Return (x, y) of the center of cell containing provided text 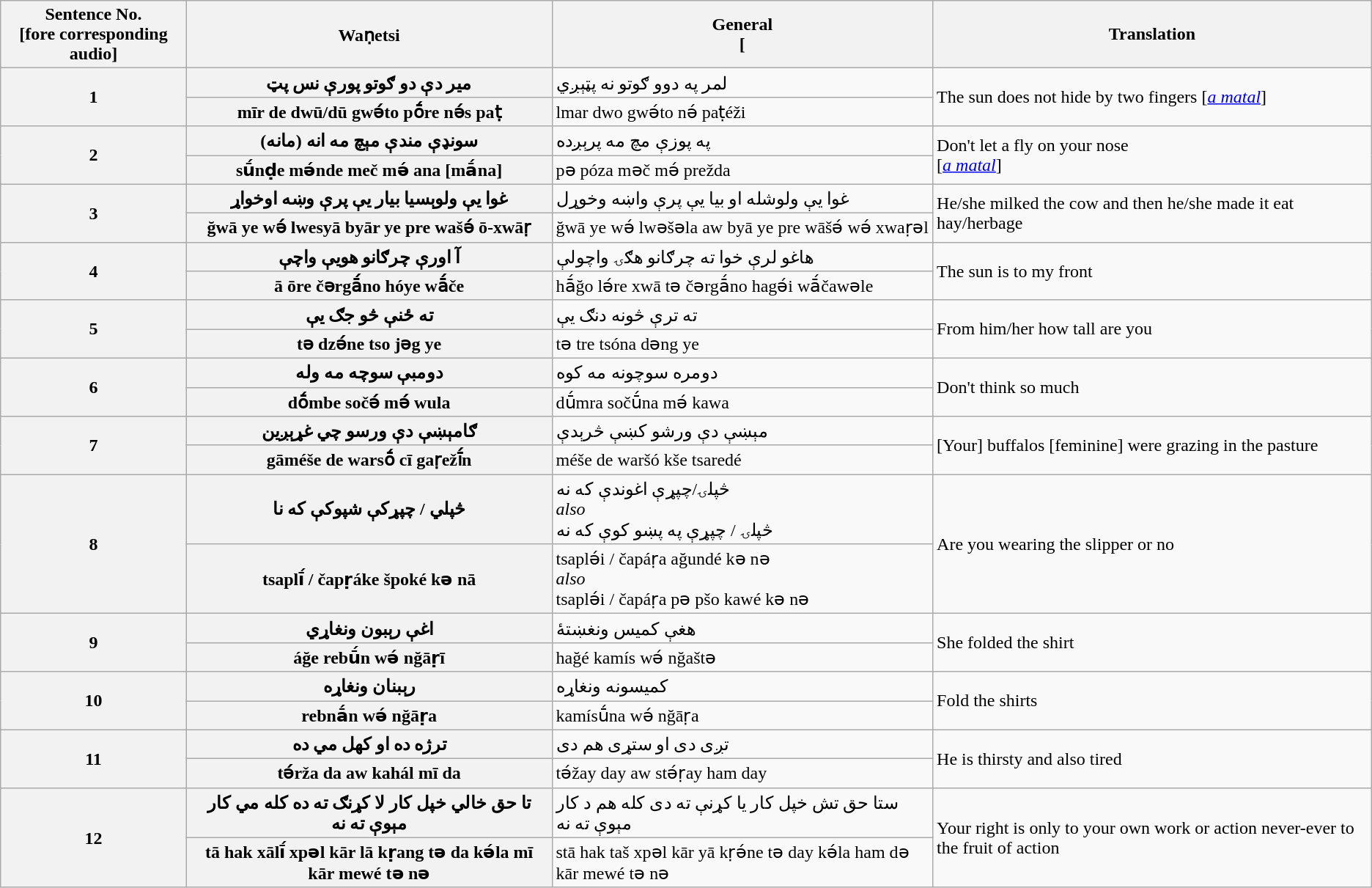
rebnā́n wə́ nğāṛa (369, 716)
From him/her how tall are you (1152, 329)
dṓmbe sočə́ mə́ wula (369, 402)
تږی دی او ستړی هم دی (742, 744)
kamísū́na wə́ nğāṛa (742, 716)
11 (94, 758)
رېبنان ونغاړه (369, 686)
تا حق خالي خپل کار لا کړنګ ته ده کله مي کار مېوې ته نه (369, 812)
6 (94, 387)
Fold the shirts (1152, 701)
Are you wearing the slipper or no (1152, 544)
tā hak xālī́ xpəl kār lā kṛang tə da kə́la mī kār mewé tə nə (369, 862)
میر دې دو ګوتو پورې نس پټ (369, 83)
Don't think so much (1152, 387)
sū́nḍe mə́nde meč mə́ ana [mā́na] (369, 170)
لمر په دوو ګوتو نه پټېږي (742, 83)
ګامېښې دې ورسو چي غړېږین (369, 431)
ğwā ye wə́ lwesyā byār ye pre wašə́ ō-xwāṛ (369, 228)
tə tre tsóna dəng ye (742, 344)
سونډې مندې مېچ مه انه (مانه) (369, 141)
Waṇetsi (369, 34)
mīr de dwū/dū gwə́to pṓre nə́s paṭ (369, 111)
He/she milked the cow and then he/she made it eat hay/herbage (1152, 213)
[Your] buffalos [feminine] were grazing in the pasture (1152, 446)
She folded the shirt (1152, 642)
méše de waršó kše tsaredé (742, 460)
2 (94, 155)
څپلۍ/چپړې اغوندې که نهalsoڅپلۍ / چپړې په پښو کوې که نه (742, 509)
مېښې دې ورشو کښې څرېدې (742, 431)
9 (94, 642)
ستا حق تش خپل کار يا کړنې ته دی کله هم د کار مېوې ته نه (742, 812)
dū́mra sočū́na mə́ kawa (742, 402)
ته ځنې څو جګ یې (369, 315)
lmar dwo gwə́to nə́ paṭéži (742, 111)
tə dzə́ne tso jəg ye (369, 344)
The sun is to my front (1152, 271)
Your right is only to your own work or action never-ever to the fruit of action (1152, 837)
4 (94, 271)
8 (94, 544)
په پوزې مچ مه پرېږده (742, 141)
hağé kamís wə́ nğaštə (742, 657)
General[ (742, 34)
áğe rebū́n wə́ nğāṛī (369, 657)
ته ترې څونه دنګ يې (742, 315)
ā ōre čərgā́no hóye wā́če (369, 286)
دومبې سوچه مه وله (369, 373)
Sentence No.[fore corresponding audio] (94, 34)
He is thirsty and also tired (1152, 758)
The sun does not hide by two fingers [a matal] (1152, 97)
هغې کميس ونغښتۀ (742, 628)
pə póza məč mə́ prežda (742, 170)
tə́žay day aw stə́ṛay ham day (742, 774)
hā́ğo lə́re xwā tə čərgā́no hagə́i wā́čawəle (742, 286)
10 (94, 701)
غوا یې ولوېسیا بیار یې پرې وښه اوخواړ (369, 199)
کميسونه ونغاړه (742, 686)
اغې رېبون ونغاړي (369, 628)
هاغو لرې خوا ته چرګانو هګۍ واچولې (742, 257)
Don't let a fly on your nose[a matal] (1152, 155)
5 (94, 329)
1 (94, 97)
آ اورې چرګانو هویې واچې (369, 257)
Translation (1152, 34)
څپلي / چپړکې شپوکې که نا (369, 509)
stā hak taš xpəl kār yā kṛə́ne tə day kə́la ham də kār mewé tə nə (742, 862)
دومره سوچونه مه کوه (742, 373)
ğwā ye wə́ lwəšəla aw byā ye pre wāšə́ wə́ xwaṛəl (742, 228)
غوا يې ولوشله او بيا يې پرې واښه وخوړل (742, 199)
gāméše de warsṓ cī gaṛežī́n (369, 460)
tsaplī́ / čapṛáke špoké kə nā (369, 579)
3 (94, 213)
12 (94, 837)
ترژه ده او کهل مي ده (369, 744)
tsaplə́i / čapáṛa ağundé kə nəalsotsaplə́i / čapáṛa pə pšo kawé kə nə (742, 579)
tə́rža da aw kahál mī da (369, 774)
7 (94, 446)
